Return the (X, Y) coordinate for the center point of the cell that contains the specified text.  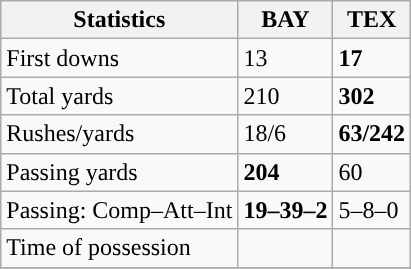
Rushes/yards (120, 134)
210 (286, 96)
Passing: Comp–Att–Int (120, 210)
First downs (120, 58)
Total yards (120, 96)
17 (372, 58)
Statistics (120, 20)
5–8–0 (372, 210)
19–39–2 (286, 210)
TEX (372, 20)
Time of possession (120, 248)
204 (286, 172)
302 (372, 96)
13 (286, 58)
Passing yards (120, 172)
60 (372, 172)
BAY (286, 20)
18/6 (286, 134)
63/242 (372, 134)
